Extract the [X, Y] coordinate from the center of the cell holding the provided text.  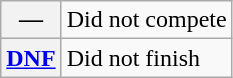
— [31, 20]
Did not finish [146, 58]
DNF [31, 58]
Did not compete [146, 20]
